Extract the [X, Y] coordinate from the center of the cell holding the provided text.  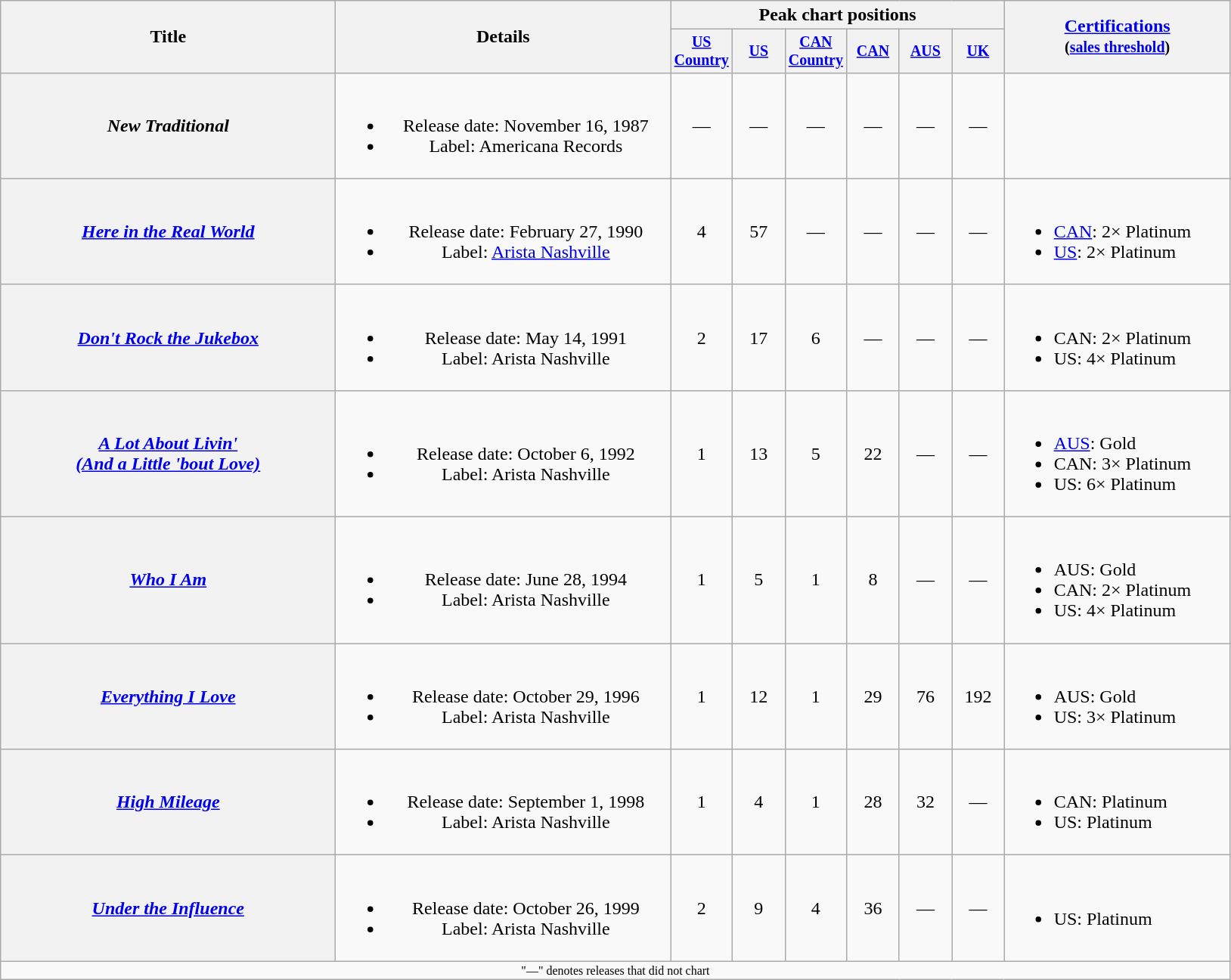
Who I Am [168, 581]
22 [873, 454]
CAN: PlatinumUS: Platinum [1118, 802]
Release date: February 27, 1990Label: Arista Nashville [504, 231]
US [759, 51]
AUS [926, 51]
Details [504, 37]
28 [873, 802]
17 [759, 337]
13 [759, 454]
9 [759, 908]
CAN: 2× PlatinumUS: 4× Platinum [1118, 337]
57 [759, 231]
AUS: GoldUS: 3× Platinum [1118, 696]
Release date: October 6, 1992Label: Arista Nashville [504, 454]
"—" denotes releases that did not chart [615, 970]
8 [873, 581]
36 [873, 908]
US Country [702, 51]
UK [978, 51]
CAN [873, 51]
Certifications(sales threshold) [1118, 37]
Release date: October 29, 1996Label: Arista Nashville [504, 696]
12 [759, 696]
Release date: October 26, 1999Label: Arista Nashville [504, 908]
CAN: 2× PlatinumUS: 2× Platinum [1118, 231]
192 [978, 696]
Release date: June 28, 1994Label: Arista Nashville [504, 581]
AUS: GoldCAN: 2× PlatinumUS: 4× Platinum [1118, 581]
Don't Rock the Jukebox [168, 337]
A Lot About Livin'(And a Little 'bout Love) [168, 454]
Peak chart positions [838, 15]
Release date: September 1, 1998Label: Arista Nashville [504, 802]
Under the Influence [168, 908]
CAN Country [816, 51]
Release date: May 14, 1991Label: Arista Nashville [504, 337]
New Traditional [168, 126]
6 [816, 337]
High Mileage [168, 802]
76 [926, 696]
32 [926, 802]
AUS: GoldCAN: 3× PlatinumUS: 6× Platinum [1118, 454]
Here in the Real World [168, 231]
Release date: November 16, 1987Label: Americana Records [504, 126]
Everything I Love [168, 696]
29 [873, 696]
US: Platinum [1118, 908]
Title [168, 37]
